Capture the cell that displays the provided text and extract its [x, y] central coordinate. 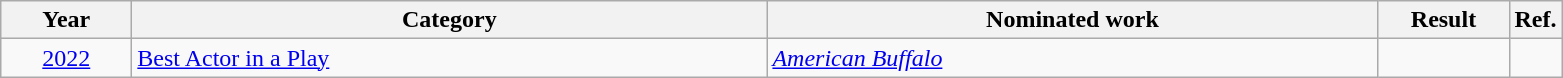
Nominated work [1072, 20]
Year [66, 20]
Best Actor in a Play [450, 58]
Ref. [1536, 20]
Result [1444, 20]
2022 [66, 58]
Category [450, 20]
American Buffalo [1072, 58]
